From the cell containing the given text, extract its center point as [x, y] coordinate. 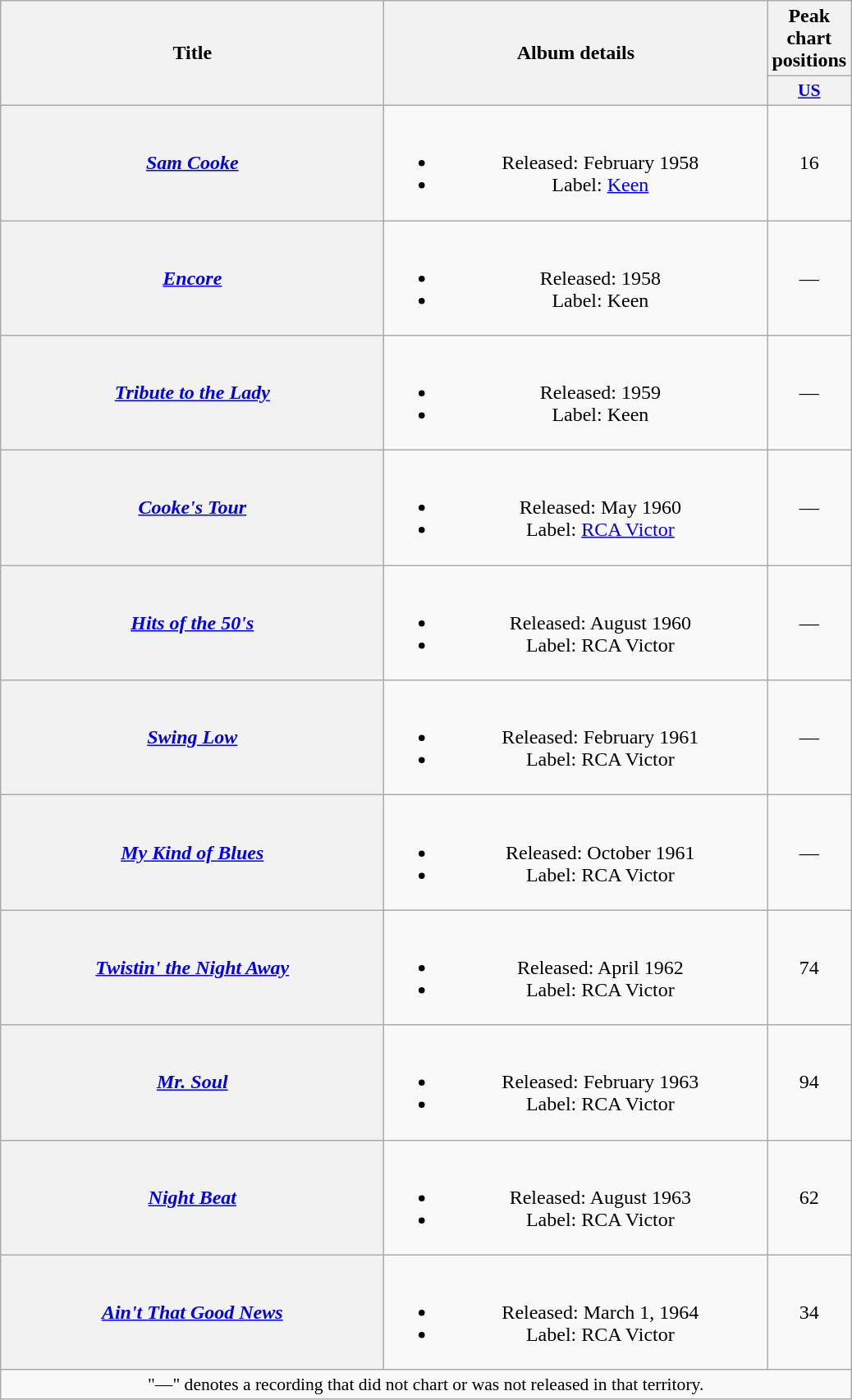
My Kind of Blues [192, 853]
Peak chart positions [809, 39]
Tribute to the Lady [192, 393]
34 [809, 1312]
Title [192, 53]
Mr. Soul [192, 1082]
Released: 1958Label: Keen [576, 277]
Hits of the 50's [192, 623]
Released: February 1963Label: RCA Victor [576, 1082]
Sam Cooke [192, 162]
Released: April 1962Label: RCA Victor [576, 968]
Released: August 1963Label: RCA Victor [576, 1197]
"—" denotes a recording that did not chart or was not released in that territory. [426, 1384]
Released: 1959Label: Keen [576, 393]
62 [809, 1197]
Released: March 1, 1964Label: RCA Victor [576, 1312]
Released: August 1960Label: RCA Victor [576, 623]
US [809, 91]
Released: February 1961Label: RCA Victor [576, 738]
Released: May 1960Label: RCA Victor [576, 508]
Twistin' the Night Away [192, 968]
Album details [576, 53]
Night Beat [192, 1197]
Released: October 1961Label: RCA Victor [576, 853]
Released: February 1958Label: Keen [576, 162]
74 [809, 968]
16 [809, 162]
Swing Low [192, 738]
Cooke's Tour [192, 508]
Ain't That Good News [192, 1312]
94 [809, 1082]
Encore [192, 277]
